Return [X, Y] of the center of cell containing provided text 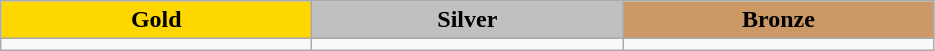
Silver [468, 20]
Bronze [778, 20]
Gold [156, 20]
